Find where the given text appears and provide that cell's center as (x, y) coordinate. 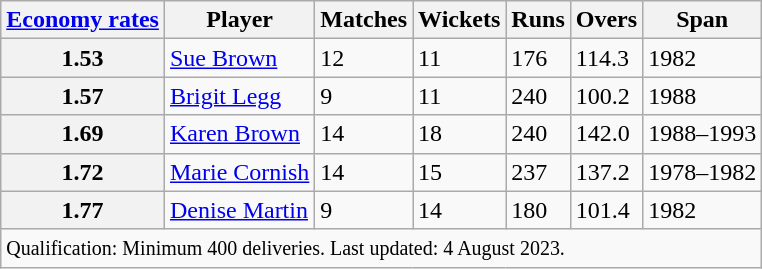
137.2 (606, 172)
18 (460, 134)
Sue Brown (239, 58)
142.0 (606, 134)
Matches (364, 20)
101.4 (606, 210)
1.57 (83, 96)
15 (460, 172)
Qualification: Minimum 400 deliveries. Last updated: 4 August 2023. (382, 248)
Economy rates (83, 20)
Karen Brown (239, 134)
Brigit Legg (239, 96)
1.72 (83, 172)
1.69 (83, 134)
1.77 (83, 210)
Span (702, 20)
1988–1993 (702, 134)
237 (538, 172)
114.3 (606, 58)
176 (538, 58)
Denise Martin (239, 210)
1.53 (83, 58)
12 (364, 58)
Runs (538, 20)
1988 (702, 96)
180 (538, 210)
Marie Cornish (239, 172)
Player (239, 20)
100.2 (606, 96)
Wickets (460, 20)
1978–1982 (702, 172)
Overs (606, 20)
